From the cell containing the given text, extract its center point as [X, Y] coordinate. 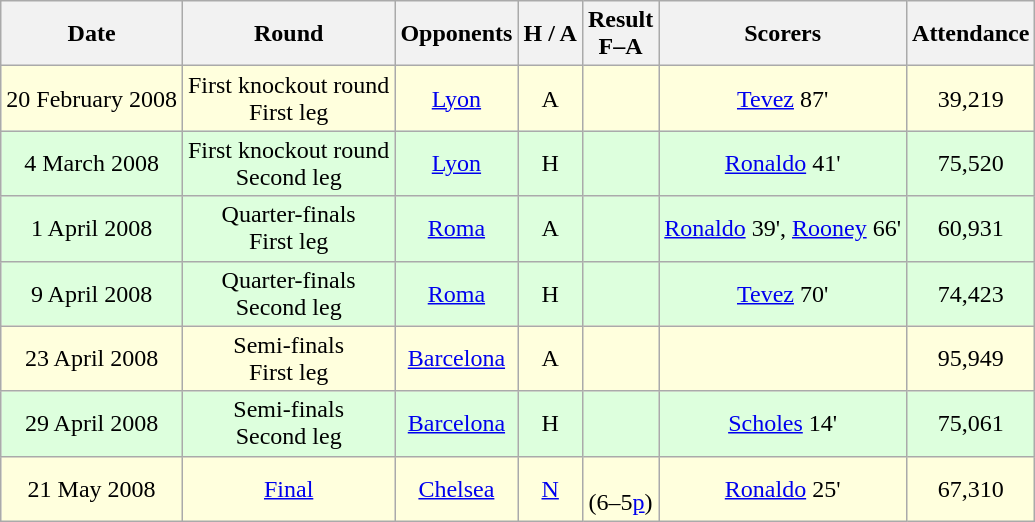
Scholes 14' [783, 424]
Tevez 70' [783, 294]
67,310 [971, 488]
4 March 2008 [92, 164]
Date [92, 34]
95,949 [971, 358]
Semi-finalsSecond leg [288, 424]
39,219 [971, 98]
75,520 [971, 164]
74,423 [971, 294]
Quarter-finalsSecond leg [288, 294]
Opponents [456, 34]
ResultF–A [620, 34]
First knockout roundSecond leg [288, 164]
1 April 2008 [92, 228]
Scorers [783, 34]
Attendance [971, 34]
(6–5p) [620, 488]
75,061 [971, 424]
Final [288, 488]
23 April 2008 [92, 358]
Tevez 87' [783, 98]
Semi-finalsFirst leg [288, 358]
Ronaldo 25' [783, 488]
9 April 2008 [92, 294]
Chelsea [456, 488]
Round [288, 34]
21 May 2008 [92, 488]
Ronaldo 39', Rooney 66' [783, 228]
First knockout roundFirst leg [288, 98]
20 February 2008 [92, 98]
29 April 2008 [92, 424]
H / A [550, 34]
Ronaldo 41' [783, 164]
Quarter-finalsFirst leg [288, 228]
N [550, 488]
60,931 [971, 228]
